Provide the (X, Y) coordinate of the cell's center where the given text is located.  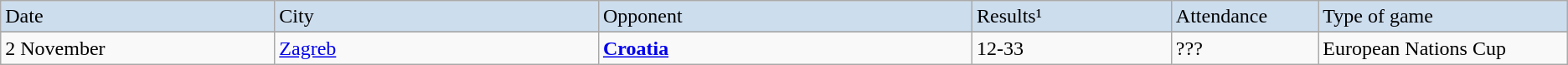
Opponent (785, 17)
European Nations Cup (1442, 48)
Date (137, 17)
Results¹ (1071, 17)
Croatia (785, 48)
Zagreb (437, 48)
Type of game (1442, 17)
12-33 (1071, 48)
City (437, 17)
2 November (137, 48)
??? (1245, 48)
Attendance (1245, 17)
